Pinpoint the cell where the given text exists, returning its [x, y] midpoint coordinate. 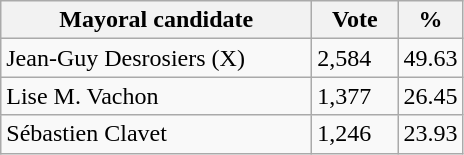
49.63 [430, 58]
% [430, 20]
2,584 [355, 58]
Sébastien Clavet [156, 134]
26.45 [430, 96]
Mayoral candidate [156, 20]
Jean-Guy Desrosiers (X) [156, 58]
1,377 [355, 96]
1,246 [355, 134]
Lise M. Vachon [156, 96]
Vote [355, 20]
23.93 [430, 134]
